Return the [X, Y] coordinate for the center point of the cell that contains the specified text.  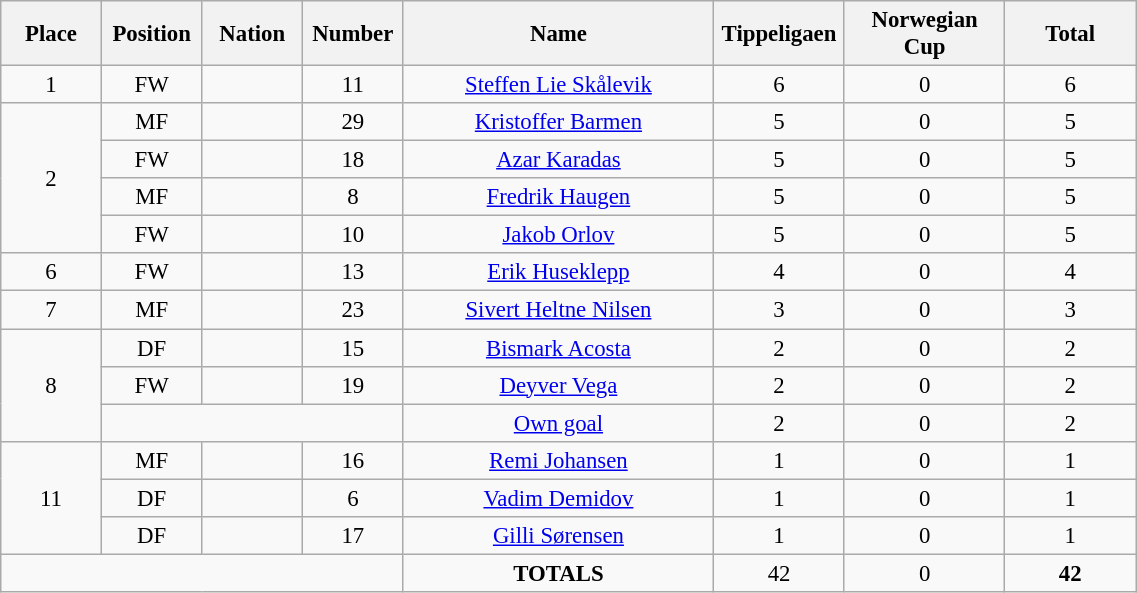
23 [354, 310]
Bismark Acosta [558, 348]
Remi Johansen [558, 460]
Norwegian Cup [924, 34]
Tippeligaen [780, 34]
Nation [252, 34]
Place [52, 34]
Deyver Vega [558, 385]
Jakob Orlov [558, 235]
Azar Karadas [558, 160]
Number [354, 34]
Total [1070, 34]
TOTALS [558, 573]
29 [354, 122]
Steffen Lie Skålevik [558, 85]
Sivert Heltne Nilsen [558, 310]
Kristoffer Barmen [558, 122]
Name [558, 34]
Own goal [558, 423]
Erik Huseklepp [558, 273]
Fredrik Haugen [558, 197]
13 [354, 273]
16 [354, 460]
18 [354, 160]
17 [354, 536]
Vadim Demidov [558, 498]
19 [354, 385]
Position [152, 34]
Gilli Sørensen [558, 536]
7 [52, 310]
15 [354, 348]
10 [354, 235]
